Find where the given text appears and provide that cell's center as (x, y) coordinate. 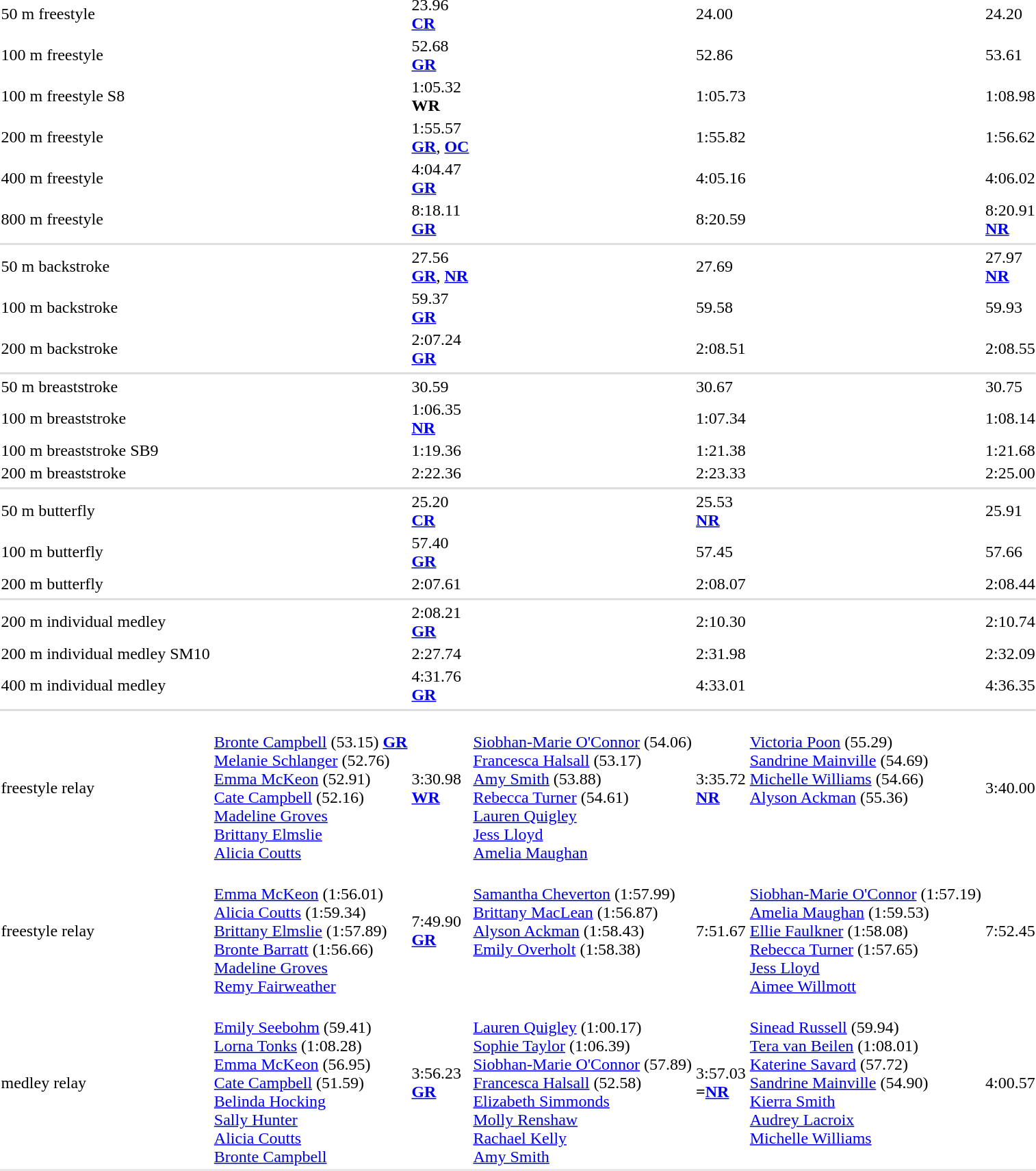
200 m butterfly (105, 584)
1:05.73 (721, 96)
3:30.98WR (441, 788)
30.59 (441, 387)
3:57.03=NR (721, 1083)
50 m backstroke (105, 267)
8:18.11GR (441, 219)
Bronte Campbell (53.15) GRMelanie Schlanger (52.76)Emma McKeon (52.91)Cate Campbell (52.16) Madeline GrovesBrittany ElmslieAlicia Coutts (311, 788)
400 m individual medley (105, 686)
Victoria Poon (55.29)Sandrine Mainville (54.69)Michelle Williams (54.66)Alyson Ackman (55.36) (865, 788)
1:55.82 (721, 137)
2:07.24GR (441, 349)
50 m butterfly (105, 511)
8:20.59 (721, 219)
50 m breaststroke (105, 387)
2:08.07 (721, 584)
25.53NR (721, 511)
4:04.47GR (441, 178)
57.40GR (441, 552)
100 m butterfly (105, 552)
medley relay (105, 1083)
4:33.01 (721, 686)
400 m freestyle (105, 178)
200 m backstroke (105, 349)
1:05.32WR (441, 96)
1:06.35NR (441, 419)
200 m freestyle (105, 137)
4:31.76GR (441, 686)
Emily Seebohm (59.41)Lorna Tonks (1:08.28)Emma McKeon (56.95)Cate Campbell (51.59)Belinda HockingSally HunterAlicia CouttsBronte Campbell (311, 1083)
Emma McKeon (1:56.01)Alicia Coutts (1:59.34)Brittany Elmslie (1:57.89)Bronte Barratt (1:56.66)Madeline GrovesRemy Fairweather (311, 931)
1:21.38 (721, 450)
57.45 (721, 552)
3:35.72NR (721, 788)
1:07.34 (721, 419)
100 m freestyle (105, 55)
100 m freestyle S8 (105, 96)
200 m individual medley SM10 (105, 654)
2:22.36 (441, 473)
2:23.33 (721, 473)
30.67 (721, 387)
59.58 (721, 308)
2:07.61 (441, 584)
2:31.98 (721, 654)
800 m freestyle (105, 219)
25.20CR (441, 511)
Sinead Russell (59.94)Tera van Beilen (1:08.01)Katerine Savard (57.72)Sandrine Mainville (54.90)Kierra SmithAudrey LacroixMichelle Williams (865, 1083)
7:51.67 (721, 931)
2:10.30 (721, 621)
200 m individual medley (105, 621)
4:05.16 (721, 178)
1:19.36 (441, 450)
27.69 (721, 267)
7:49.90GR (441, 931)
2:27.74 (441, 654)
200 m breaststroke (105, 473)
100 m breaststroke (105, 419)
1:55.57GR, OC (441, 137)
2:08.51 (721, 349)
3:56.23GR (441, 1083)
100 m backstroke (105, 308)
59.37GR (441, 308)
Samantha Cheverton (1:57.99)Brittany MacLean (1:56.87)Alyson Ackman (1:58.43)Emily Overholt (1:58.38) (583, 931)
100 m breaststroke SB9 (105, 450)
52.68GR (441, 55)
52.86 (721, 55)
2:08.21GR (441, 621)
Siobhan-Marie O'Connor (1:57.19)Amelia Maughan (1:59.53)Ellie Faulkner (1:58.08)Rebecca Turner (1:57.65)Jess LloydAimee Willmott (865, 931)
Siobhan-Marie O'Connor (54.06)Francesca Halsall (53.17)Amy Smith (53.88)Rebecca Turner (54.61)Lauren QuigleyJess LloydAmelia Maughan (583, 788)
27.56GR, NR (441, 267)
